Locate the cell with the specified text and output its [X, Y] center coordinate. 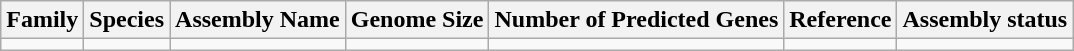
Family [42, 20]
Assembly status [985, 20]
Genome Size [417, 20]
Reference [840, 20]
Species [127, 20]
Assembly Name [258, 20]
Number of Predicted Genes [636, 20]
